Detect which cell encompasses the target text, then output its [X, Y] center coordinate. 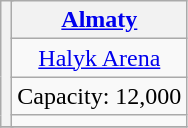
Capacity: 12,000 [100, 96]
Almaty [100, 20]
Halyk Arena [100, 58]
